From the cell containing the given text, extract its center point as [X, Y] coordinate. 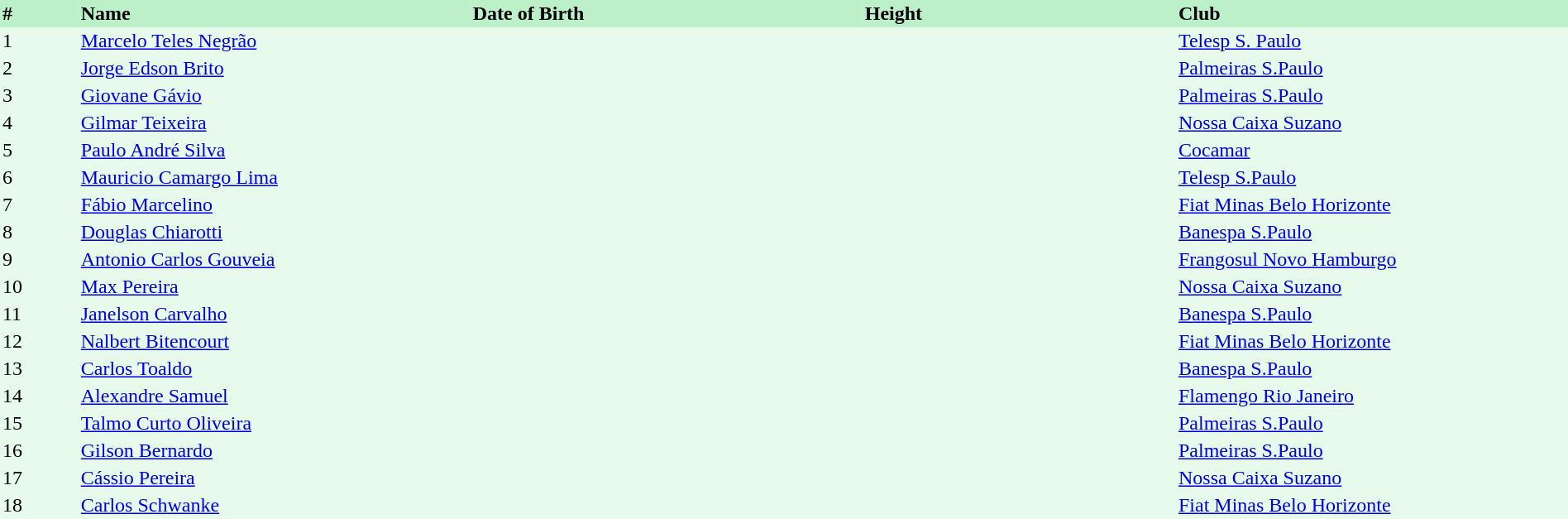
Cocamar [1372, 151]
15 [40, 424]
18 [40, 505]
2 [40, 68]
Name [275, 13]
Mauricio Camargo Lima [275, 177]
Carlos Toaldo [275, 369]
Giovane Gávio [275, 96]
Telesp S. Paulo [1372, 41]
Talmo Curto Oliveira [275, 424]
4 [40, 123]
Paulo André Silva [275, 151]
Height [1019, 13]
Gilson Bernardo [275, 450]
# [40, 13]
6 [40, 177]
10 [40, 286]
Date of Birth [667, 13]
12 [40, 341]
Max Pereira [275, 286]
13 [40, 369]
11 [40, 315]
Jorge Edson Brito [275, 68]
Antonio Carlos Gouveia [275, 260]
Nalbert Bitencourt [275, 341]
Cássio Pereira [275, 478]
Fábio Marcelino [275, 205]
3 [40, 96]
Frangosul Novo Hamburgo [1372, 260]
1 [40, 41]
7 [40, 205]
Flamengo Rio Janeiro [1372, 396]
Marcelo Teles Negrão [275, 41]
Carlos Schwanke [275, 505]
16 [40, 450]
Telesp S.Paulo [1372, 177]
9 [40, 260]
17 [40, 478]
Douglas Chiarotti [275, 232]
14 [40, 396]
5 [40, 151]
Alexandre Samuel [275, 396]
8 [40, 232]
Janelson Carvalho [275, 315]
Club [1372, 13]
Gilmar Teixeira [275, 123]
